Locate the cell with the specified text and output its [X, Y] center coordinate. 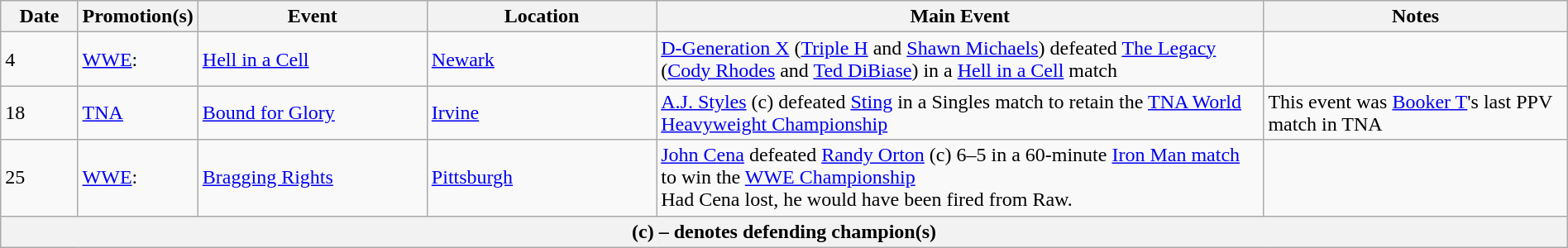
Date [40, 17]
Bound for Glory [313, 112]
Notes [1416, 17]
Pittsburgh [541, 178]
(c) – denotes defending champion(s) [784, 231]
Hell in a Cell [313, 60]
Location [541, 17]
Irvine [541, 112]
TNA [137, 112]
D-Generation X (Triple H and Shawn Michaels) defeated The Legacy (Cody Rhodes and Ted DiBiase) in a Hell in a Cell match [960, 60]
Main Event [960, 17]
Newark [541, 60]
Event [313, 17]
4 [40, 60]
This event was Booker T's last PPV match in TNA [1416, 112]
John Cena defeated Randy Orton (c) 6–5 in a 60-minute Iron Man match to win the WWE ChampionshipHad Cena lost, he would have been fired from Raw. [960, 178]
18 [40, 112]
A.J. Styles (c) defeated Sting in a Singles match to retain the TNA World Heavyweight Championship [960, 112]
Promotion(s) [137, 17]
25 [40, 178]
Bragging Rights [313, 178]
